Search for the cell housing the specified text and yield its (X, Y) center coordinate. 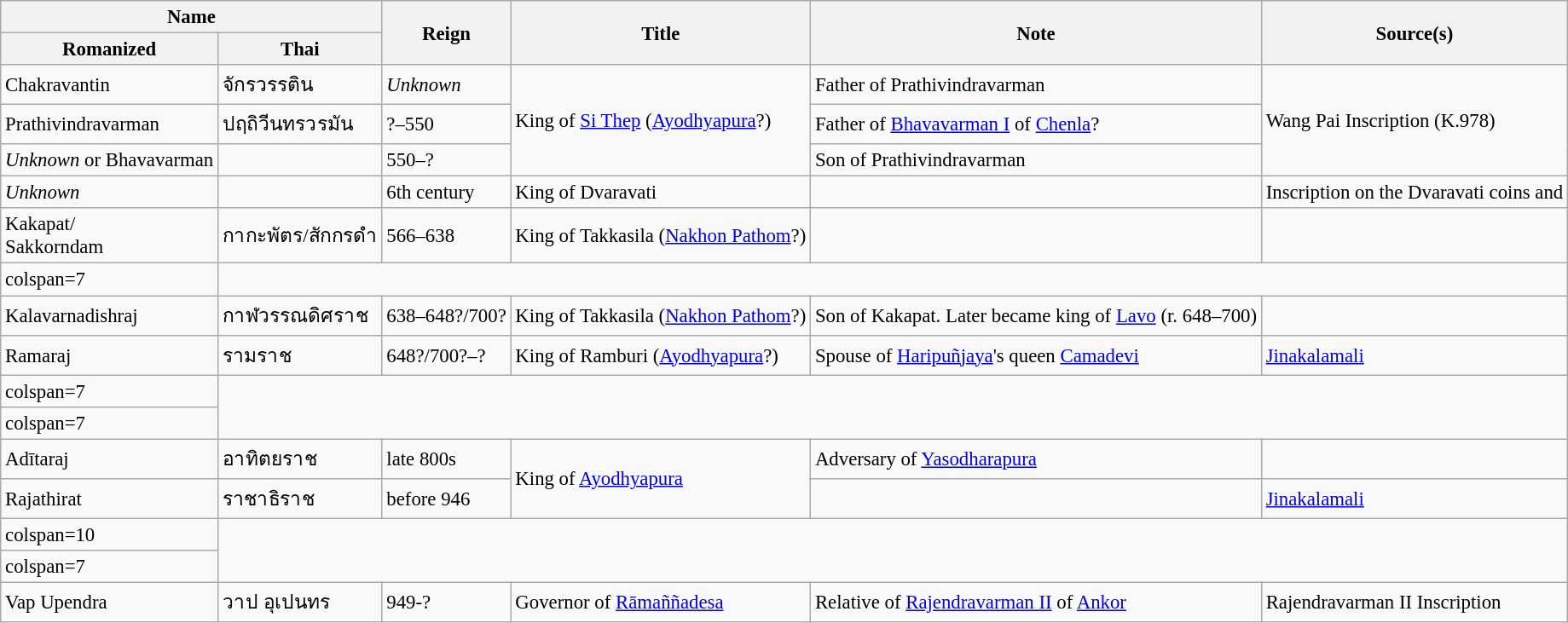
Adītaraj (109, 459)
648?/700?–? (447, 355)
จักรวรรติน (300, 85)
King of Dvaravati (661, 193)
Romanized (109, 49)
Ramaraj (109, 355)
Prathivindravarman (109, 124)
Governor of Rāmaññadesa (661, 602)
before 946 (447, 499)
Chakravantin (109, 85)
กาฬวรรณดิศราช (300, 315)
Kalavarnadishraj (109, 315)
อาทิตยราช (300, 459)
late 800s (447, 459)
?–550 (447, 124)
King of Ayodhyapura (661, 479)
Source(s) (1414, 32)
Spouse of Haripuñjaya's queen Camadevi (1037, 355)
Title (661, 32)
566–638 (447, 235)
Inscription on the Dvaravati coins and (1414, 193)
949-? (447, 602)
550–? (447, 160)
colspan=10 (109, 534)
638–648?/700? (447, 315)
Wang Pai Inscription (K.978) (1414, 121)
6th century (447, 193)
Son of Kakapat. Later became king of Lavo (r. 648–700) (1037, 315)
King of Si Thep (Ayodhyapura?) (661, 121)
รามราช (300, 355)
วาป อุเปนทร (300, 602)
Rajathirat (109, 499)
Adversary of Yasodharapura (1037, 459)
Father of Prathivindravarman (1037, 85)
Kakapat/Sakkorndam (109, 235)
King of Ramburi (Ayodhyapura?) (661, 355)
ราชาธิราช (300, 499)
Vap Upendra (109, 602)
ปฤถิวีนทรวรมัน (300, 124)
Thai (300, 49)
Rajendravarman II Inscription (1414, 602)
Father of Bhavavarman I of Chenla? (1037, 124)
กากะพัตร/สักกรดำ (300, 235)
Unknown or Bhavavarman (109, 160)
Note (1037, 32)
Name (191, 17)
Son of Prathivindravarman (1037, 160)
Reign (447, 32)
Relative of Rajendravarman II of Ankor (1037, 602)
